Capture the cell that displays the provided text and extract its [X, Y] central coordinate. 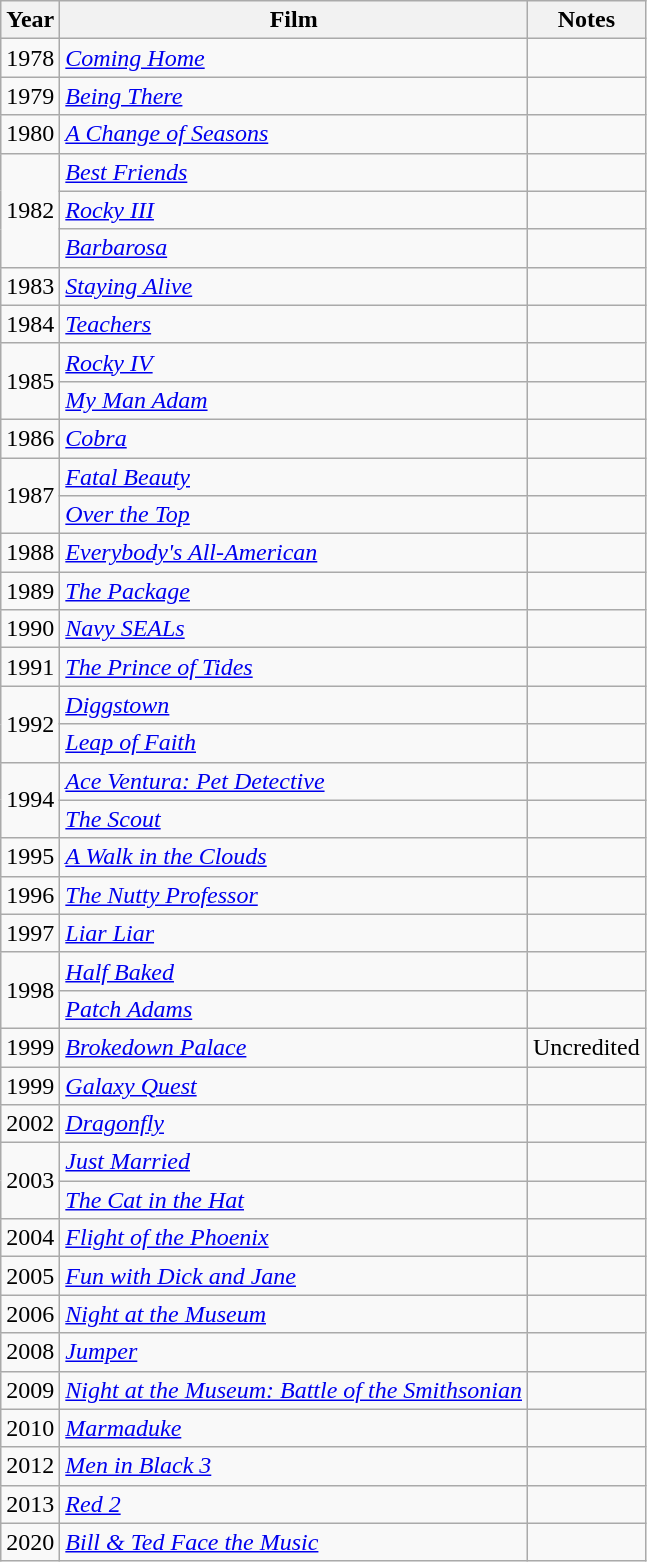
Cobra [294, 438]
Night at the Museum: Battle of the Smithsonian [294, 1390]
Marmaduke [294, 1428]
2010 [30, 1428]
1986 [30, 438]
2009 [30, 1390]
The Package [294, 591]
Staying Alive [294, 286]
A Change of Seasons [294, 134]
1983 [30, 286]
Year [30, 20]
2006 [30, 1314]
A Walk in the Clouds [294, 857]
1997 [30, 933]
1982 [30, 210]
The Cat in the Hat [294, 1200]
Red 2 [294, 1504]
Ace Ventura: Pet Detective [294, 781]
Coming Home [294, 58]
The Nutty Professor [294, 895]
Dragonfly [294, 1124]
1987 [30, 496]
Just Married [294, 1162]
2008 [30, 1352]
Diggstown [294, 705]
Uncredited [587, 1047]
Leap of Faith [294, 743]
2003 [30, 1181]
Jumper [294, 1352]
1991 [30, 667]
Best Friends [294, 172]
Rocky III [294, 210]
1978 [30, 58]
1994 [30, 800]
1980 [30, 134]
2005 [30, 1276]
Fatal Beauty [294, 477]
1984 [30, 324]
Brokedown Palace [294, 1047]
Everybody's All-American [294, 553]
1992 [30, 724]
Liar Liar [294, 933]
Barbarosa [294, 248]
Teachers [294, 324]
Flight of the Phoenix [294, 1238]
Navy SEALs [294, 629]
Notes [587, 20]
2013 [30, 1504]
1998 [30, 990]
Being There [294, 96]
2012 [30, 1466]
Over the Top [294, 515]
1989 [30, 591]
1995 [30, 857]
Half Baked [294, 971]
1979 [30, 96]
1988 [30, 553]
1996 [30, 895]
2020 [30, 1542]
Film [294, 20]
2004 [30, 1238]
Rocky IV [294, 362]
Galaxy Quest [294, 1085]
Patch Adams [294, 1009]
1985 [30, 381]
2002 [30, 1124]
Night at the Museum [294, 1314]
The Prince of Tides [294, 667]
The Scout [294, 819]
1990 [30, 629]
Men in Black 3 [294, 1466]
Fun with Dick and Jane [294, 1276]
Bill & Ted Face the Music [294, 1542]
My Man Adam [294, 400]
